Detect which cell encompasses the target text, then output its [x, y] center coordinate. 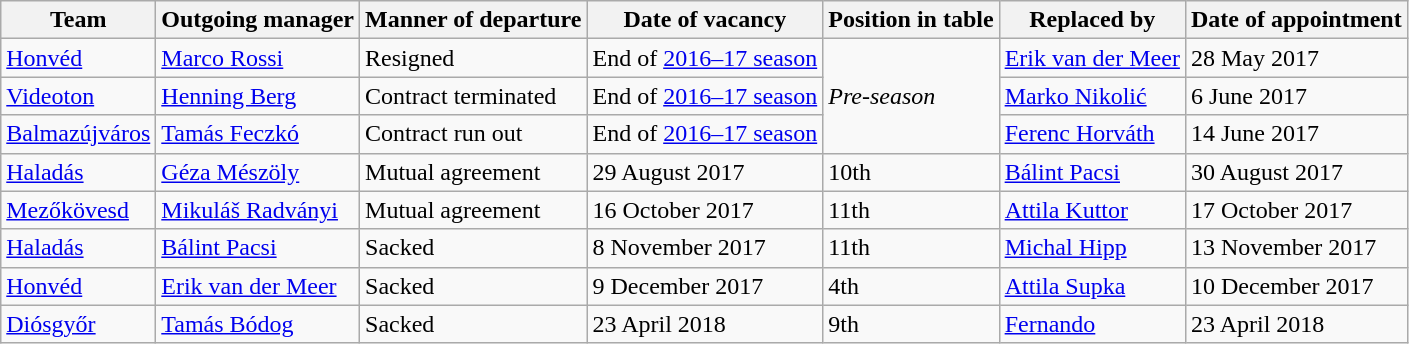
13 November 2017 [1296, 248]
Marko Nikolić [1092, 96]
Outgoing manager [258, 20]
Resigned [474, 58]
8 November 2017 [705, 248]
Contract terminated [474, 96]
Replaced by [1092, 20]
4th [911, 286]
Mezőkövesd [78, 210]
16 October 2017 [705, 210]
Position in table [911, 20]
Géza Mészöly [258, 172]
9th [911, 324]
Mikuláš Radványi [258, 210]
10th [911, 172]
Manner of departure [474, 20]
Date of vacancy [705, 20]
Balmazújváros [78, 134]
Attila Kuttor [1092, 210]
Diósgyőr [78, 324]
Fernando [1092, 324]
Tamás Bódog [258, 324]
Tamás Feczkó [258, 134]
Ferenc Horváth [1092, 134]
Pre-season [911, 96]
Michal Hipp [1092, 248]
Team [78, 20]
10 December 2017 [1296, 286]
Videoton [78, 96]
14 June 2017 [1296, 134]
Date of appointment [1296, 20]
Henning Berg [258, 96]
Contract run out [474, 134]
9 December 2017 [705, 286]
Marco Rossi [258, 58]
17 October 2017 [1296, 210]
Attila Supka [1092, 286]
29 August 2017 [705, 172]
30 August 2017 [1296, 172]
28 May 2017 [1296, 58]
6 June 2017 [1296, 96]
